For the text-containing cell, return its midpoint in [X, Y] coordinate format. 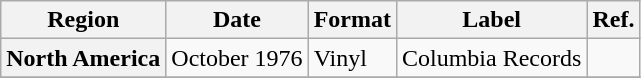
Vinyl [352, 58]
North America [84, 58]
Label [491, 20]
Format [352, 20]
Ref. [614, 20]
Date [237, 20]
Columbia Records [491, 58]
October 1976 [237, 58]
Region [84, 20]
